Find where the given text appears and provide that cell's center as [x, y] coordinate. 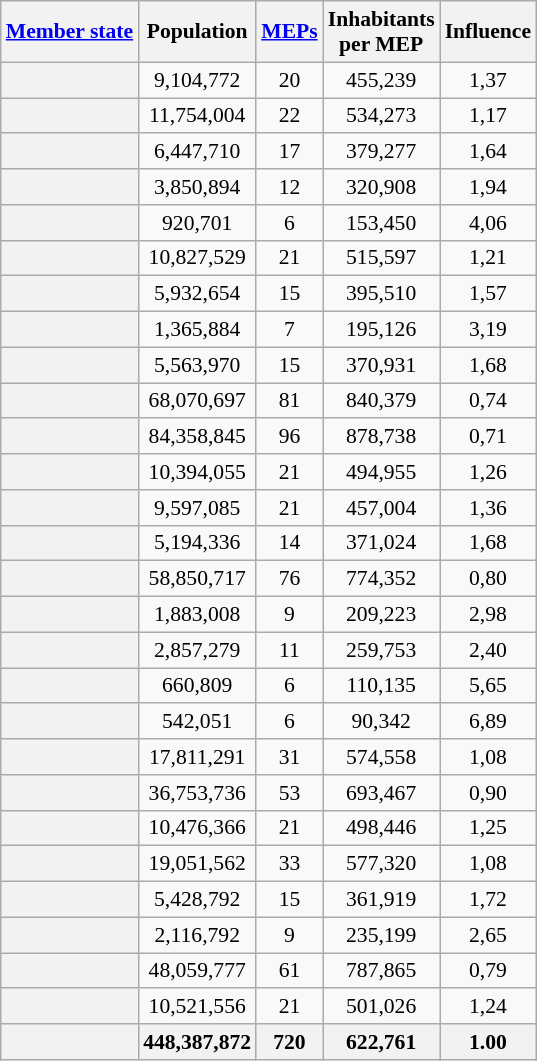
787,865 [382, 971]
5,65 [488, 686]
7 [289, 330]
1,37 [488, 80]
494,955 [382, 472]
2,40 [488, 650]
58,850,717 [197, 579]
10,521,556 [197, 1007]
0,74 [488, 401]
457,004 [382, 508]
542,051 [197, 722]
1,883,008 [197, 615]
371,024 [382, 543]
774,352 [382, 579]
361,919 [382, 900]
1,72 [488, 900]
1,57 [488, 294]
Inhabitantsper MEP [382, 32]
235,199 [382, 935]
0,80 [488, 579]
68,070,697 [197, 401]
90,342 [382, 722]
209,223 [382, 615]
2,116,792 [197, 935]
81 [289, 401]
2,98 [488, 615]
1,25 [488, 828]
20 [289, 80]
14 [289, 543]
9,597,085 [197, 508]
9,104,772 [197, 80]
Member state [70, 32]
1,24 [488, 1007]
53 [289, 793]
370,931 [382, 365]
5,932,654 [197, 294]
31 [289, 757]
61 [289, 971]
395,510 [382, 294]
5,563,970 [197, 365]
11 [289, 650]
259,753 [382, 650]
17 [289, 152]
2,857,279 [197, 650]
1,365,884 [197, 330]
920,701 [197, 223]
12 [289, 187]
96 [289, 437]
878,738 [382, 437]
48,059,777 [197, 971]
840,379 [382, 401]
19,051,562 [197, 864]
4,06 [488, 223]
6,447,710 [197, 152]
720 [289, 1042]
622,761 [382, 1042]
Population [197, 32]
1.00 [488, 1042]
153,450 [382, 223]
448,387,872 [197, 1042]
1,94 [488, 187]
501,026 [382, 1007]
17,811,291 [197, 757]
10,394,055 [197, 472]
515,597 [382, 258]
10,476,366 [197, 828]
0,90 [488, 793]
11,754,004 [197, 116]
320,908 [382, 187]
3,19 [488, 330]
195,126 [382, 330]
110,135 [382, 686]
6,89 [488, 722]
Influence [488, 32]
33 [289, 864]
1,17 [488, 116]
3,850,894 [197, 187]
1,36 [488, 508]
MEPs [289, 32]
660,809 [197, 686]
36,753,736 [197, 793]
76 [289, 579]
498,446 [382, 828]
5,428,792 [197, 900]
84,358,845 [197, 437]
534,273 [382, 116]
1,64 [488, 152]
577,320 [382, 864]
1,21 [488, 258]
574,558 [382, 757]
5,194,336 [197, 543]
455,239 [382, 80]
2,65 [488, 935]
0,71 [488, 437]
379,277 [382, 152]
22 [289, 116]
0,79 [488, 971]
1,26 [488, 472]
693,467 [382, 793]
10,827,529 [197, 258]
